Determine the (x, y) coordinate at the center of the cell enclosing the given text.  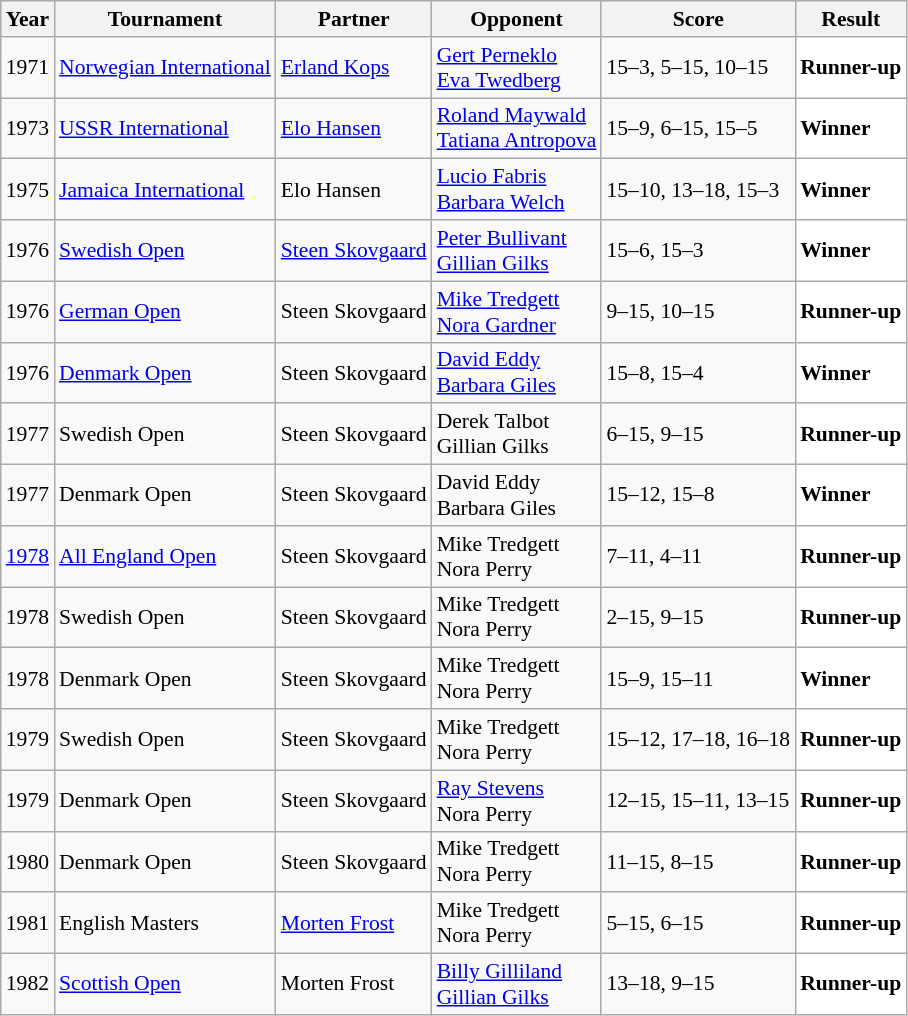
15–9, 6–15, 15–5 (698, 128)
Year (28, 19)
Scottish Open (165, 984)
USSR International (165, 128)
German Open (165, 312)
7–11, 4–11 (698, 556)
15–8, 15–4 (698, 372)
English Masters (165, 924)
15–9, 15–11 (698, 678)
Erland Kops (354, 68)
Peter Bullivant Gillian Gilks (517, 250)
11–15, 8–15 (698, 862)
Mike Tredgett Nora Gardner (517, 312)
Score (698, 19)
12–15, 15–11, 13–15 (698, 800)
1982 (28, 984)
Roland Maywald Tatiana Antropova (517, 128)
Result (850, 19)
1980 (28, 862)
Tournament (165, 19)
2–15, 9–15 (698, 618)
1971 (28, 68)
15–6, 15–3 (698, 250)
15–12, 17–18, 16–18 (698, 740)
All England Open (165, 556)
15–12, 15–8 (698, 496)
13–18, 9–15 (698, 984)
Jamaica International (165, 190)
1973 (28, 128)
Opponent (517, 19)
5–15, 6–15 (698, 924)
1975 (28, 190)
9–15, 10–15 (698, 312)
Derek Talbot Gillian Gilks (517, 434)
15–10, 13–18, 15–3 (698, 190)
Billy Gilliland Gillian Gilks (517, 984)
1981 (28, 924)
6–15, 9–15 (698, 434)
Lucio Fabris Barbara Welch (517, 190)
15–3, 5–15, 10–15 (698, 68)
Gert Perneklo Eva Twedberg (517, 68)
Partner (354, 19)
Ray Stevens Nora Perry (517, 800)
Norwegian International (165, 68)
